Identify which cell holds the provided text, then report its (x, y) central coordinate. 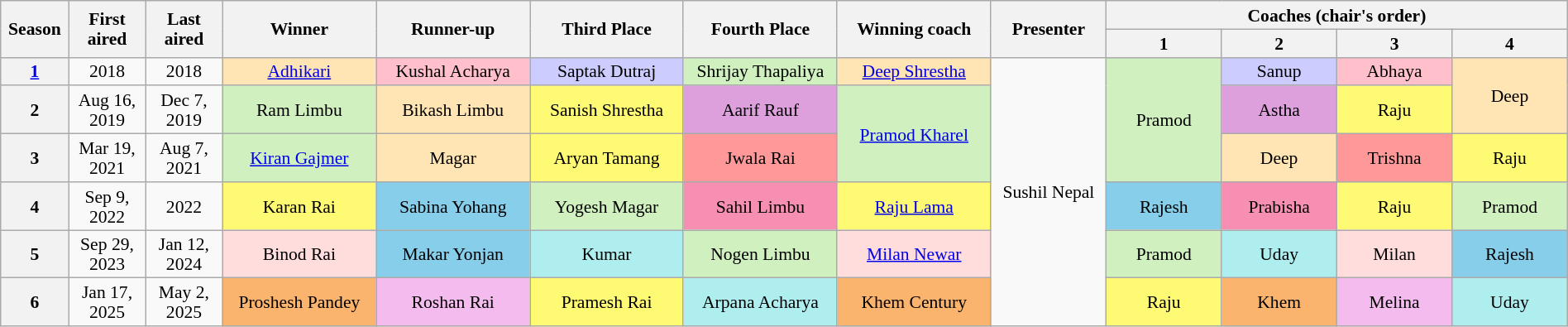
Adhikari (299, 71)
Runner-up (453, 29)
Abhaya (1394, 71)
Kumar (607, 254)
Melina (1394, 302)
Trishna (1394, 158)
Pramod Kharel (914, 134)
Season (35, 29)
Aug 7, 2021 (184, 158)
Dec 7, 2019 (184, 110)
Khem Century (914, 302)
Magar (453, 158)
First aired (108, 29)
Sahil Limbu (760, 206)
2022 (184, 206)
Presenter (1049, 29)
Last aired (184, 29)
Winning coach (914, 29)
Sep 29, 2023 (108, 254)
Deep Shrestha (914, 71)
Milan (1394, 254)
Jan 12, 2024 (184, 254)
Nogen Limbu (760, 254)
May 2, 2025 (184, 302)
Karan Rai (299, 206)
5 (35, 254)
Jan 17, 2025 (108, 302)
Sushil Nepal (1049, 192)
Fourth Place (760, 29)
Kiran Gajmer (299, 158)
Kushal Acharya (453, 71)
Winner (299, 29)
Khem (1279, 302)
Pramesh Rai (607, 302)
Aarif Rauf (760, 110)
Jwala Rai (760, 158)
Third Place (607, 29)
Binod Rai (299, 254)
Saptak Dutraj (607, 71)
Arpana Acharya (760, 302)
Prabisha (1279, 206)
Sanish Shrestha (607, 110)
Raju Lama (914, 206)
Yogesh Magar (607, 206)
Sanup (1279, 71)
Bikash Limbu (453, 110)
Sabina Yohang (453, 206)
Shrijay Thapaliya (760, 71)
Coaches (chair's order) (1337, 15)
Sep 9, 2022 (108, 206)
Milan Newar (914, 254)
Ram Limbu (299, 110)
Roshan Rai (453, 302)
Makar Yonjan (453, 254)
Proshesh Pandey (299, 302)
6 (35, 302)
Aryan Tamang (607, 158)
Mar 19, 2021 (108, 158)
Aug 16, 2019 (108, 110)
Astha (1279, 110)
